Output the (X, Y) coordinate of the center of the cell containing the given text.  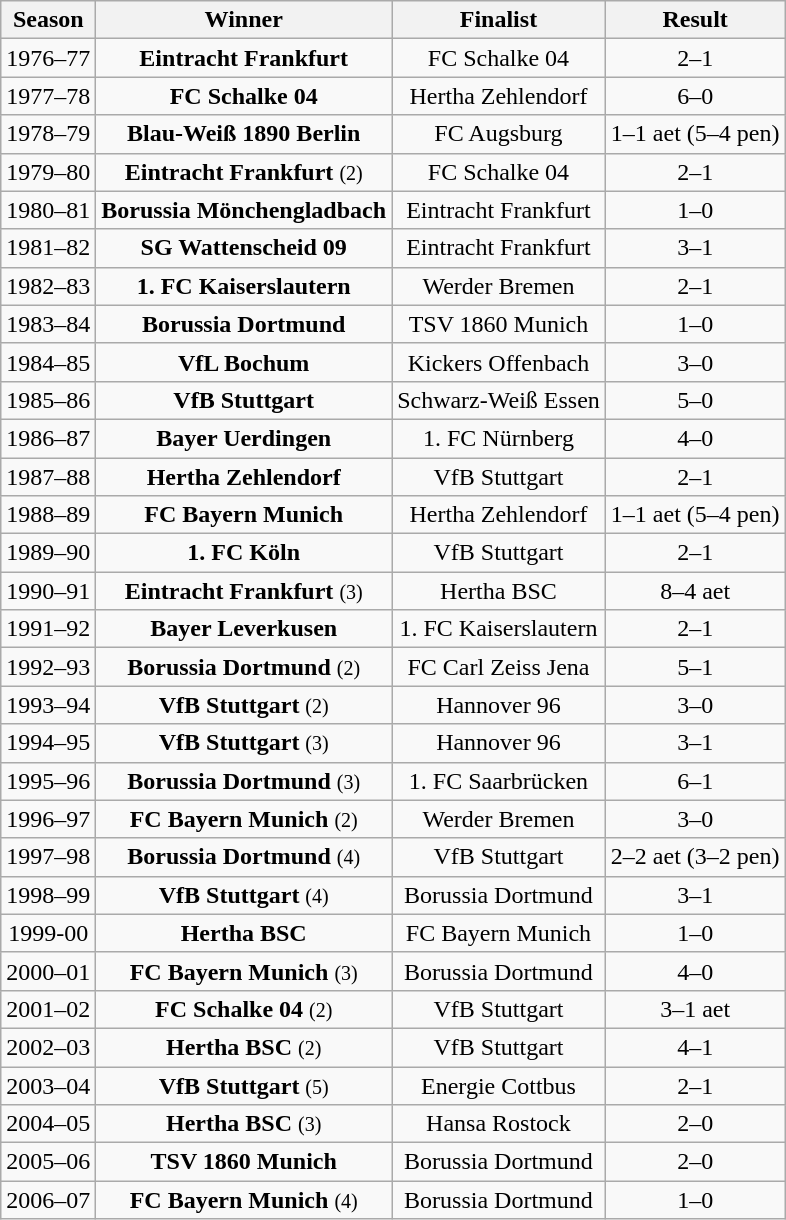
2005–06 (48, 1162)
1. FC Köln (244, 553)
FC Augsburg (499, 134)
1984–85 (48, 362)
FC Carl Zeiss Jena (499, 667)
1. FC Nürnberg (499, 438)
Eintracht Frankfurt (2) (244, 172)
1997–98 (48, 857)
FC Bayern Munich (3) (244, 971)
6–1 (695, 781)
1985–86 (48, 400)
VfB Stuttgart (4) (244, 895)
1981–82 (48, 248)
Energie Cottbus (499, 1085)
Hansa Rostock (499, 1124)
1. FC Saarbrücken (499, 781)
2–2 aet (3–2 pen) (695, 857)
2000–01 (48, 971)
1977–78 (48, 96)
Borussia Dortmund (3) (244, 781)
Eintracht Frankfurt (3) (244, 591)
1995–96 (48, 781)
1996–97 (48, 819)
1994–95 (48, 743)
FC Bayern Munich (4) (244, 1200)
1979–80 (48, 172)
Borussia Dortmund (2) (244, 667)
Finalist (499, 20)
3–1 aet (695, 1009)
Schwarz-Weiß Essen (499, 400)
Borussia Mönchengladbach (244, 210)
2001–02 (48, 1009)
VfB Stuttgart (5) (244, 1085)
1988–89 (48, 515)
FC Bayern Munich (2) (244, 819)
1986–87 (48, 438)
1999-00 (48, 933)
Blau-Weiß 1890 Berlin (244, 134)
1983–84 (48, 324)
Hertha BSC (2) (244, 1047)
VfB Stuttgart (2) (244, 705)
5–0 (695, 400)
1982–83 (48, 286)
FC Schalke 04 (2) (244, 1009)
Bayer Leverkusen (244, 629)
1989–90 (48, 553)
2002–03 (48, 1047)
1998–99 (48, 895)
Season (48, 20)
1980–81 (48, 210)
8–4 aet (695, 591)
VfL Bochum (244, 362)
6–0 (695, 96)
Winner (244, 20)
VfB Stuttgart (3) (244, 743)
2004–05 (48, 1124)
Bayer Uerdingen (244, 438)
SG Wattenscheid 09 (244, 248)
2006–07 (48, 1200)
1976–77 (48, 58)
Result (695, 20)
4–1 (695, 1047)
1990–91 (48, 591)
1987–88 (48, 477)
1991–92 (48, 629)
Borussia Dortmund (4) (244, 857)
1978–79 (48, 134)
2003–04 (48, 1085)
Hertha BSC (3) (244, 1124)
1993–94 (48, 705)
1992–93 (48, 667)
Kickers Offenbach (499, 362)
5–1 (695, 667)
